Determine the [x, y] coordinate at the center of the cell enclosing the given text.  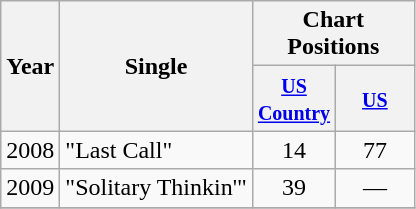
39 [294, 188]
Single [156, 66]
2008 [30, 150]
"Last Call" [156, 150]
US Country [294, 98]
Chart Positions [333, 34]
2009 [30, 188]
Year [30, 66]
— [376, 188]
77 [376, 150]
14 [294, 150]
US [376, 98]
"Solitary Thinkin'" [156, 188]
